Pinpoint the cell where the given text exists, returning its (x, y) midpoint coordinate. 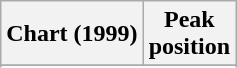
Peakposition (189, 34)
Chart (1999) (72, 34)
